From the cell containing the given text, extract its center point as (X, Y) coordinate. 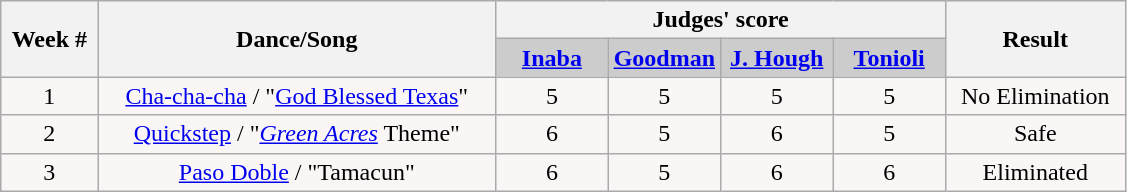
Quickstep / "Green Acres Theme" (297, 134)
Cha-cha-cha / "God Blessed Texas" (297, 96)
Paso Doble / "Tamacun" (297, 172)
Result (1035, 39)
Inaba (552, 58)
Eliminated (1035, 172)
Judges' score (721, 20)
Week # (50, 39)
No Elimination (1035, 96)
J. Hough (777, 58)
Dance/Song (297, 39)
Tonioli (889, 58)
Goodman (664, 58)
3 (50, 172)
2 (50, 134)
Safe (1035, 134)
1 (50, 96)
